From the cell containing the given text, extract its center point as [x, y] coordinate. 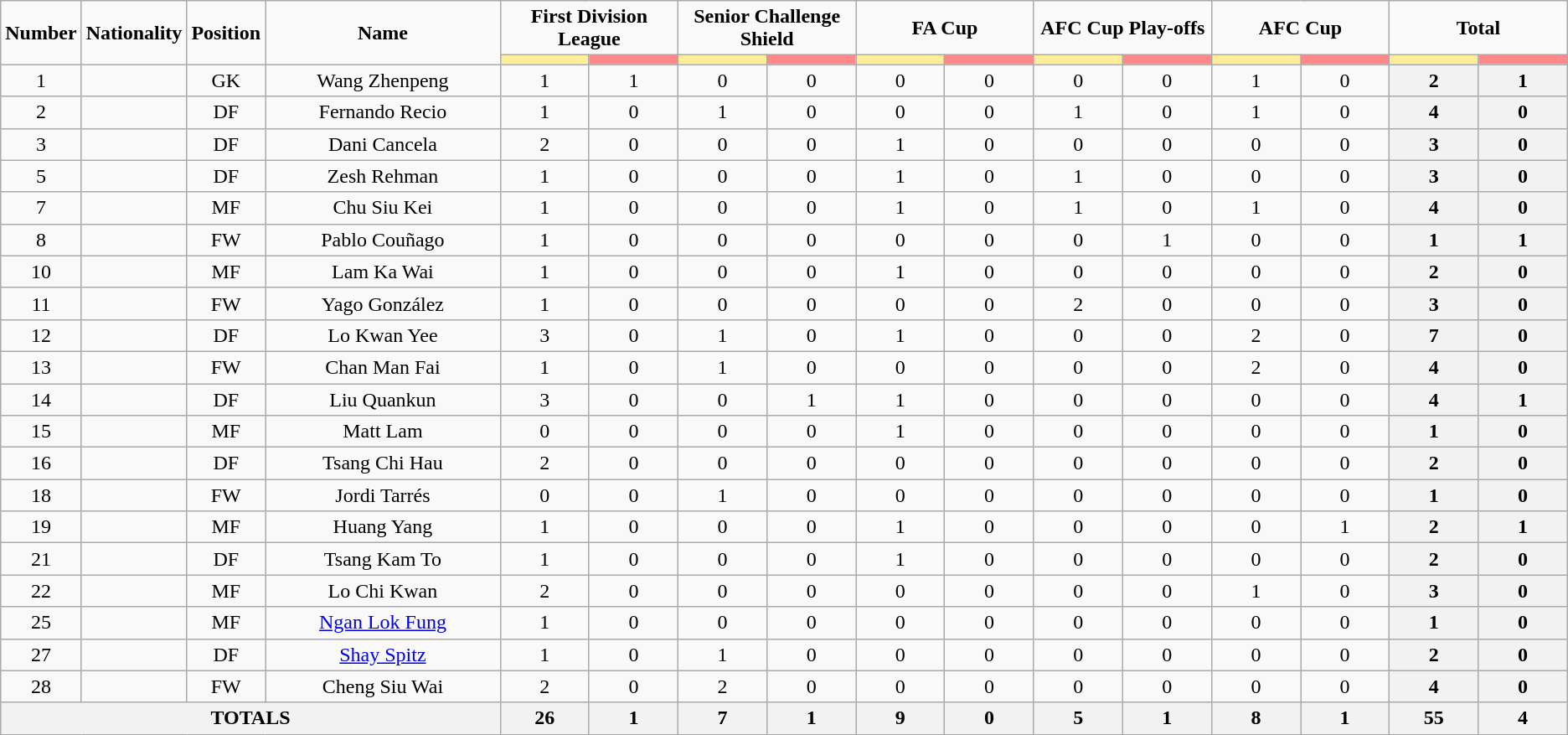
21 [41, 559]
GK [226, 80]
55 [1434, 718]
Pablo Couñago [384, 240]
Jordi Tarrés [384, 495]
Number [41, 33]
18 [41, 495]
Lo Kwan Yee [384, 335]
Zesh Rehman [384, 176]
28 [41, 686]
Lam Ka Wai [384, 272]
9 [900, 718]
25 [41, 623]
TOTALS [250, 718]
15 [41, 432]
Chan Man Fai [384, 367]
Lo Chi Kwan [384, 591]
Tsang Chi Hau [384, 463]
19 [41, 527]
Name [384, 33]
Cheng Siu Wai [384, 686]
Matt Lam [384, 432]
Senior Challenge Shield [767, 28]
27 [41, 655]
10 [41, 272]
Nationality [134, 33]
AFC Cup [1300, 28]
Position [226, 33]
26 [544, 718]
Fernando Recio [384, 112]
Total [1479, 28]
16 [41, 463]
12 [41, 335]
11 [41, 303]
AFC Cup Play-offs [1122, 28]
22 [41, 591]
FA Cup [945, 28]
14 [41, 400]
Wang Zhenpeng [384, 80]
Chu Siu Kei [384, 208]
Yago González [384, 303]
Shay Spitz [384, 655]
13 [41, 367]
Ngan Lok Fung [384, 623]
Liu Quankun [384, 400]
First Division League [589, 28]
Dani Cancela [384, 144]
Tsang Kam To [384, 559]
Huang Yang [384, 527]
